Return the [x, y] coordinate for the center point of the cell that contains the specified text.  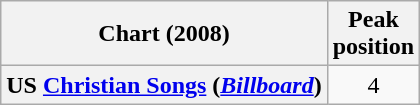
4 [373, 85]
Peakposition [373, 34]
US Christian Songs (Billboard) [164, 85]
Chart (2008) [164, 34]
